Find where the given text appears and provide that cell's center as [X, Y] coordinate. 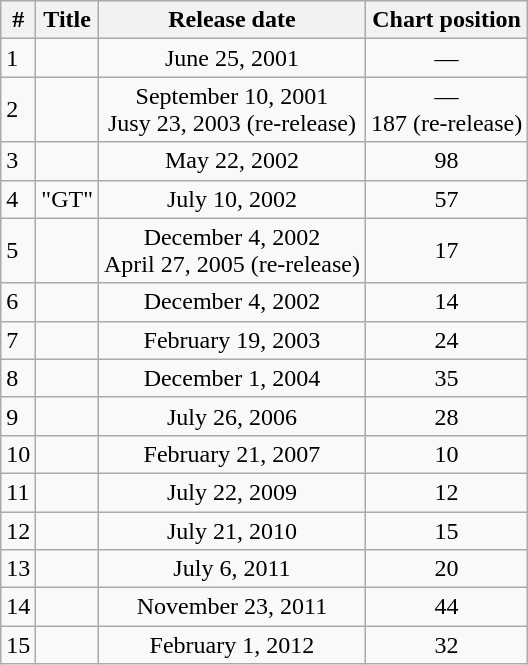
Release date [232, 20]
— [446, 58]
February 21, 2007 [232, 454]
5 [18, 250]
"GT" [68, 199]
December 4, 2002 [232, 302]
July 6, 2011 [232, 569]
17 [446, 250]
December 4, 2002April 27, 2005 (re-release) [232, 250]
December 1, 2004 [232, 378]
July 21, 2010 [232, 531]
July 10, 2002 [232, 199]
8 [18, 378]
35 [446, 378]
May 22, 2002 [232, 161]
9 [18, 416]
57 [446, 199]
6 [18, 302]
# [18, 20]
July 22, 2009 [232, 492]
3 [18, 161]
11 [18, 492]
February 1, 2012 [232, 645]
13 [18, 569]
24 [446, 340]
Chart position [446, 20]
—187 (re-release) [446, 110]
7 [18, 340]
32 [446, 645]
44 [446, 607]
28 [446, 416]
June 25, 2001 [232, 58]
4 [18, 199]
July 26, 2006 [232, 416]
September 10, 2001Jusy 23, 2003 (re-release) [232, 110]
February 19, 2003 [232, 340]
November 23, 2011 [232, 607]
2 [18, 110]
20 [446, 569]
98 [446, 161]
Title [68, 20]
1 [18, 58]
